Extract the (x, y) coordinate from the center of the cell holding the provided text.  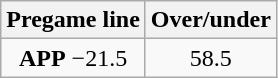
APP −21.5 (74, 58)
Pregame line (74, 20)
58.5 (210, 58)
Over/under (210, 20)
